Search for the cell housing the specified text and yield its (x, y) center coordinate. 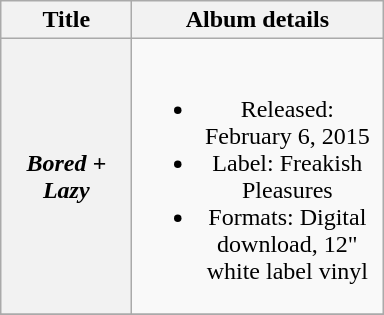
Released: February 6, 2015Label: Freakish PleasuresFormats: Digital download, 12" white label vinyl (258, 176)
Album details (258, 20)
Title (66, 20)
Bored + Lazy (66, 176)
